For the text-containing cell, return its midpoint in [x, y] coordinate format. 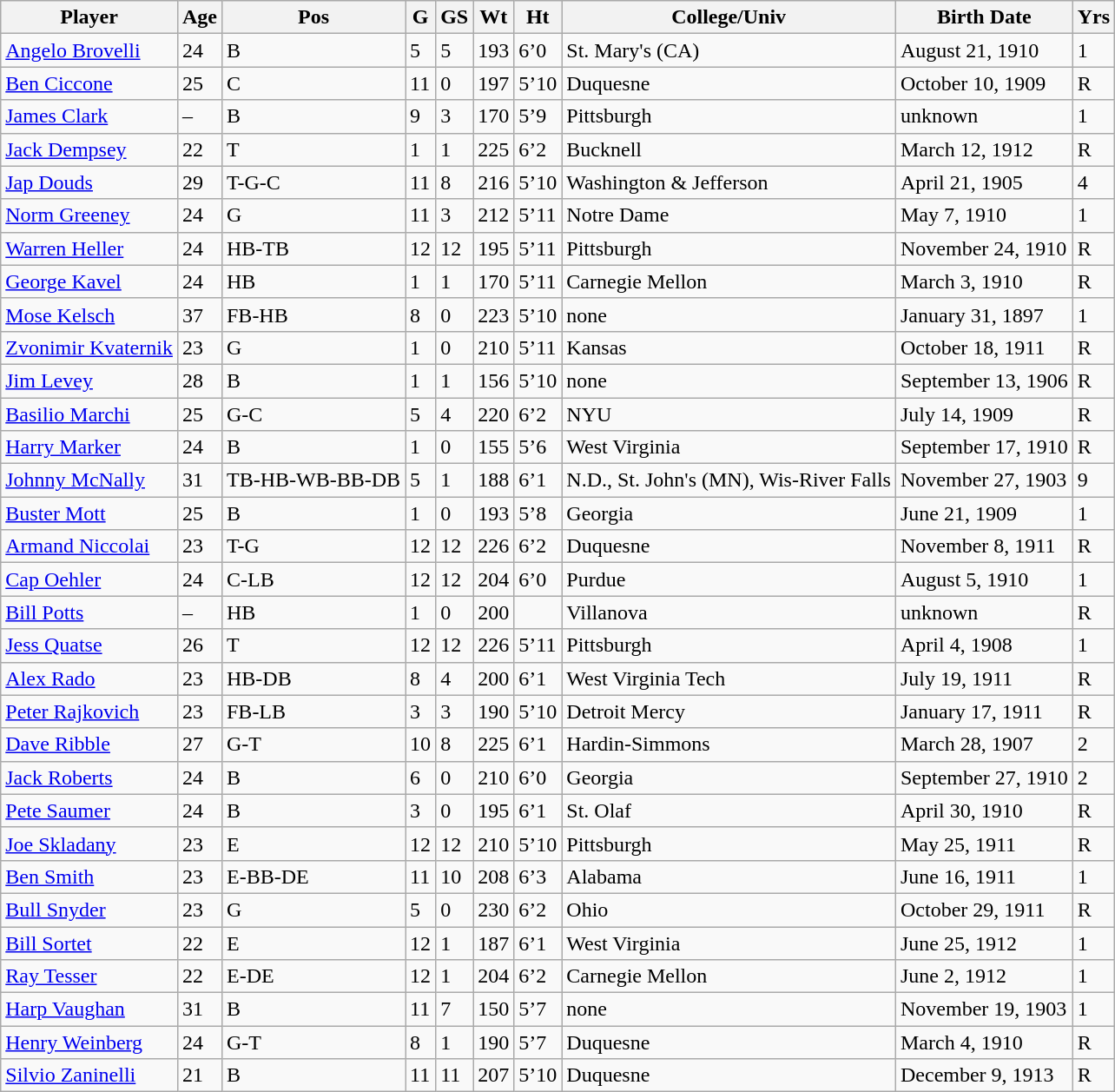
E-DE [313, 976]
April 21, 1905 [984, 182]
Pos [313, 17]
May 7, 1910 [984, 215]
Kansas [729, 347]
208 [493, 877]
Ray Tesser [89, 976]
207 [493, 1075]
Alabama [729, 877]
6’3 [538, 877]
21 [200, 1075]
Jap Douds [89, 182]
West Virginia Tech [729, 678]
April 30, 1910 [984, 811]
E-BB-DE [313, 877]
Bucknell [729, 149]
September 13, 1906 [984, 381]
29 [200, 182]
28 [200, 381]
187 [493, 943]
5’6 [538, 447]
Ben Ciccone [89, 83]
C-LB [313, 579]
June 21, 1909 [984, 513]
November 8, 1911 [984, 546]
Bill Potts [89, 612]
223 [493, 314]
T-G-C [313, 182]
G-C [313, 414]
July 14, 1909 [984, 414]
James Clark [89, 116]
156 [493, 381]
27 [200, 745]
Ben Smith [89, 877]
5’9 [538, 116]
June 25, 1912 [984, 943]
212 [493, 215]
Joe Skladany [89, 844]
Armand Niccolai [89, 546]
197 [493, 83]
Detroit Mercy [729, 711]
Jess Quatse [89, 645]
T-G [313, 546]
October 29, 1911 [984, 910]
November 27, 1903 [984, 480]
7 [455, 1009]
December 9, 1913 [984, 1075]
Wt [493, 17]
College/Univ [729, 17]
Dave Ribble [89, 745]
155 [493, 447]
Henry Weinberg [89, 1042]
September 27, 1910 [984, 778]
Basilio Marchi [89, 414]
January 17, 1911 [984, 711]
Washington & Jefferson [729, 182]
November 19, 1903 [984, 1009]
Warren Heller [89, 248]
Alex Rado [89, 678]
March 3, 1910 [984, 281]
March 4, 1910 [984, 1042]
September 17, 1910 [984, 447]
FB-LB [313, 711]
HB-TB [313, 248]
Jack Roberts [89, 778]
220 [493, 414]
March 28, 1907 [984, 745]
Jack Dempsey [89, 149]
Peter Rajkovich [89, 711]
July 19, 1911 [984, 678]
230 [493, 910]
October 10, 1909 [984, 83]
Purdue [729, 579]
Johnny McNally [89, 480]
Silvio Zaninelli [89, 1075]
Yrs [1093, 17]
St. Olaf [729, 811]
Jim Levey [89, 381]
Age [200, 17]
Harp Vaughan [89, 1009]
George Kavel [89, 281]
5’8 [538, 513]
March 12, 1912 [984, 149]
GS [455, 17]
Bull Snyder [89, 910]
Buster Mott [89, 513]
216 [493, 182]
150 [493, 1009]
C [313, 83]
Notre Dame [729, 215]
188 [493, 480]
Ohio [729, 910]
Cap Oehler [89, 579]
37 [200, 314]
Hardin-Simmons [729, 745]
June 16, 1911 [984, 877]
Harry Marker [89, 447]
August 5, 1910 [984, 579]
N.D., St. John's (MN), Wis-River Falls [729, 480]
Ht [538, 17]
TB-HB-WB-BB-DB [313, 480]
26 [200, 645]
Villanova [729, 612]
Angelo Brovelli [89, 50]
November 24, 1910 [984, 248]
FB-HB [313, 314]
NYU [729, 414]
St. Mary's (CA) [729, 50]
Pete Saumer [89, 811]
January 31, 1897 [984, 314]
Bill Sortet [89, 943]
Mose Kelsch [89, 314]
Birth Date [984, 17]
Player [89, 17]
Norm Greeney [89, 215]
Zvonimir Kvaternik [89, 347]
May 25, 1911 [984, 844]
6 [420, 778]
October 18, 1911 [984, 347]
August 21, 1910 [984, 50]
June 2, 1912 [984, 976]
HB-DB [313, 678]
April 4, 1908 [984, 645]
